Pinpoint the cell where the given text exists, returning its (x, y) midpoint coordinate. 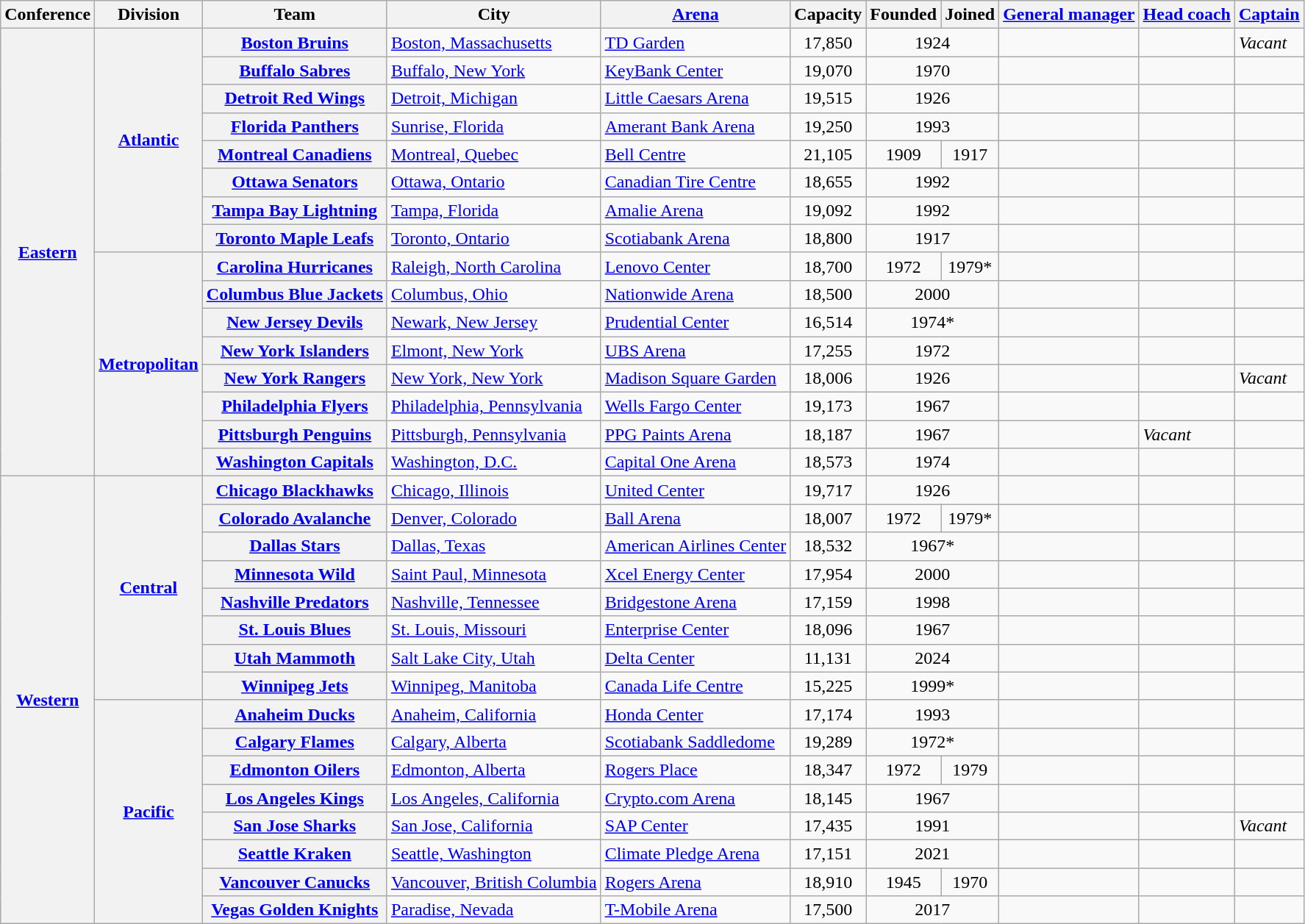
Xcel Energy Center (696, 574)
18,006 (828, 379)
Saint Paul, Minnesota (494, 574)
1967* (932, 546)
17,159 (828, 602)
Los Angeles Kings (294, 798)
Winnipeg Jets (294, 686)
1909 (904, 154)
Little Caesars Arena (696, 99)
17,954 (828, 574)
New York Islanders (294, 351)
17,174 (828, 714)
Amalie Arena (696, 210)
Utah Mammoth (294, 658)
St. Louis Blues (294, 630)
Salt Lake City, Utah (494, 658)
2021 (932, 854)
Newark, New Jersey (494, 322)
Anaheim, California (494, 714)
Florida Panthers (294, 126)
1924 (932, 43)
Los Angeles, California (494, 798)
San Jose Sharks (294, 826)
Toronto, Ontario (494, 238)
18,532 (828, 546)
16,514 (828, 322)
19,250 (828, 126)
Ball Arena (696, 518)
2024 (932, 658)
UBS Arena (696, 351)
Toronto Maple Leafs (294, 238)
Dallas Stars (294, 546)
New York Rangers (294, 379)
1945 (904, 882)
New York, New York (494, 379)
Denver, Colorado (494, 518)
Sunrise, Florida (494, 126)
Wells Fargo Center (696, 407)
18,800 (828, 238)
Prudential Center (696, 322)
17,255 (828, 351)
Pacific (149, 812)
Colorado Avalanche (294, 518)
Western (48, 700)
Carolina Hurricanes (294, 266)
Climate Pledge Arena (696, 854)
Nationwide Arena (696, 294)
Washington Capitals (294, 462)
1974 (932, 462)
Edmonton, Alberta (494, 770)
Lenovo Center (696, 266)
Metropolitan (149, 364)
17,151 (828, 854)
Seattle, Washington (494, 854)
Elmont, New York (494, 351)
17,500 (828, 910)
Dallas, Texas (494, 546)
Joined (970, 15)
1974* (932, 322)
Anaheim Ducks (294, 714)
Capacity (828, 15)
Minnesota Wild (294, 574)
19,289 (828, 742)
Amerant Bank Arena (696, 126)
Ottawa, Ontario (494, 182)
Vancouver, British Columbia (494, 882)
Rogers Arena (696, 882)
Washington, D.C. (494, 462)
1972* (932, 742)
San Jose, California (494, 826)
Scotiabank Saddledome (696, 742)
City (494, 15)
Enterprise Center (696, 630)
Philadelphia, Pennsylvania (494, 407)
19,717 (828, 490)
Atlantic (149, 140)
New Jersey Devils (294, 322)
19,070 (828, 71)
American Airlines Center (696, 546)
Canada Life Centre (696, 686)
United Center (696, 490)
18,007 (828, 518)
Capital One Arena (696, 462)
General manager (1069, 15)
Detroit Red Wings (294, 99)
19,092 (828, 210)
Central (149, 588)
Pittsburgh Penguins (294, 434)
18,655 (828, 182)
SAP Center (696, 826)
Vancouver Canucks (294, 882)
1991 (932, 826)
18,347 (828, 770)
18,500 (828, 294)
PPG Paints Arena (696, 434)
19,515 (828, 99)
15,225 (828, 686)
18,910 (828, 882)
17,850 (828, 43)
Edmonton Oilers (294, 770)
Arena (696, 15)
Bell Centre (696, 154)
Canadian Tire Centre (696, 182)
Bridgestone Arena (696, 602)
St. Louis, Missouri (494, 630)
Columbus Blue Jackets (294, 294)
Tampa, Florida (494, 210)
2017 (932, 910)
TD Garden (696, 43)
18,096 (828, 630)
1979 (970, 770)
Columbus, Ohio (494, 294)
Winnipeg, Manitoba (494, 686)
Montreal Canadiens (294, 154)
1999* (932, 686)
Captain (1269, 15)
Boston Bruins (294, 43)
Head coach (1187, 15)
Tampa Bay Lightning (294, 210)
Buffalo, New York (494, 71)
Madison Square Garden (696, 379)
Eastern (48, 253)
Crypto.com Arena (696, 798)
17,435 (828, 826)
Raleigh, North Carolina (494, 266)
T-Mobile Arena (696, 910)
Chicago, Illinois (494, 490)
Rogers Place (696, 770)
KeyBank Center (696, 71)
Buffalo Sabres (294, 71)
18,145 (828, 798)
Scotiabank Arena (696, 238)
Paradise, Nevada (494, 910)
18,573 (828, 462)
Pittsburgh, Pennsylvania (494, 434)
Nashville Predators (294, 602)
18,700 (828, 266)
Division (149, 15)
21,105 (828, 154)
Montreal, Quebec (494, 154)
Philadelphia Flyers (294, 407)
Calgary, Alberta (494, 742)
1998 (932, 602)
Founded (904, 15)
Calgary Flames (294, 742)
18,187 (828, 434)
11,131 (828, 658)
Boston, Massachusetts (494, 43)
Honda Center (696, 714)
Vegas Golden Knights (294, 910)
Nashville, Tennessee (494, 602)
Conference (48, 15)
Delta Center (696, 658)
Team (294, 15)
19,173 (828, 407)
Seattle Kraken (294, 854)
Ottawa Senators (294, 182)
Chicago Blackhawks (294, 490)
Detroit, Michigan (494, 99)
